Locate the cell with the specified text and output its (X, Y) center coordinate. 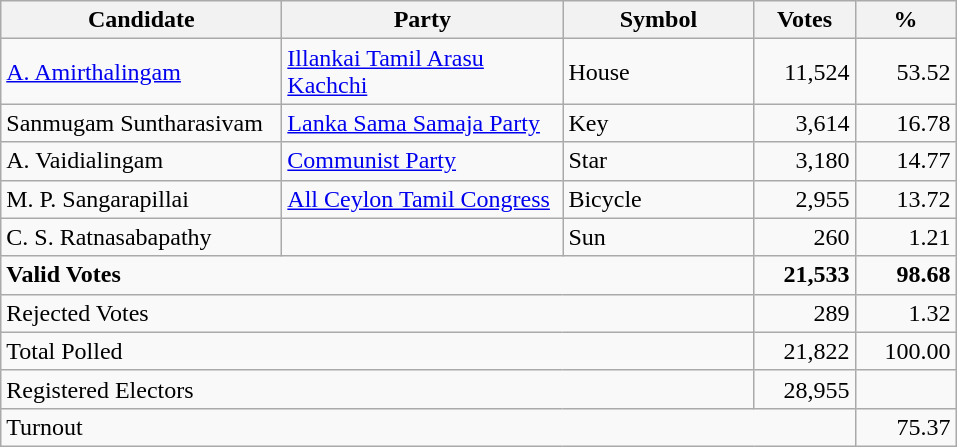
% (906, 20)
13.72 (906, 199)
11,524 (804, 72)
All Ceylon Tamil Congress (422, 199)
21,822 (804, 351)
Registered Electors (378, 389)
Lanka Sama Samaja Party (422, 123)
Communist Party (422, 161)
14.77 (906, 161)
28,955 (804, 389)
2,955 (804, 199)
75.37 (906, 427)
1.32 (906, 313)
Sun (658, 237)
Valid Votes (378, 275)
C. S. Ratnasabapathy (142, 237)
Turnout (428, 427)
Votes (804, 20)
1.21 (906, 237)
Star (658, 161)
21,533 (804, 275)
289 (804, 313)
3,614 (804, 123)
Symbol (658, 20)
Key (658, 123)
M. P. Sangarapillai (142, 199)
53.52 (906, 72)
Illankai Tamil Arasu Kachchi (422, 72)
Total Polled (378, 351)
Candidate (142, 20)
260 (804, 237)
16.78 (906, 123)
A. Amirthalingam (142, 72)
Bicycle (658, 199)
Rejected Votes (378, 313)
100.00 (906, 351)
3,180 (804, 161)
Sanmugam Suntharasivam (142, 123)
House (658, 72)
Party (422, 20)
A. Vaidialingam (142, 161)
98.68 (906, 275)
